Identify which cell holds the provided text, then report its [X, Y] central coordinate. 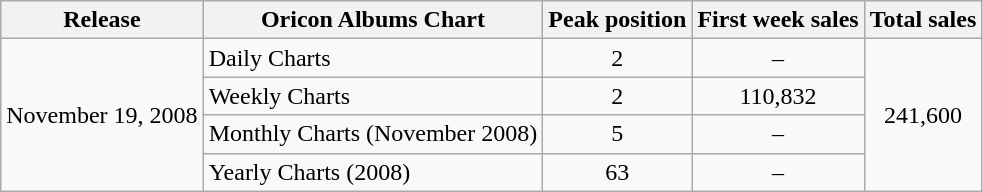
Release [102, 20]
Total sales [923, 20]
Peak position [618, 20]
First week sales [778, 20]
241,600 [923, 115]
Daily Charts [373, 58]
Weekly Charts [373, 96]
Monthly Charts (November 2008) [373, 134]
November 19, 2008 [102, 115]
110,832 [778, 96]
Yearly Charts (2008) [373, 172]
63 [618, 172]
5 [618, 134]
Oricon Albums Chart [373, 20]
